Scan for the cell matching the given text and deliver its (X, Y) coordinate at center. 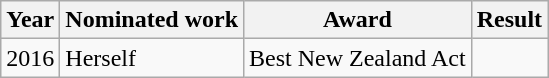
2016 (30, 58)
Result (509, 20)
Herself (152, 58)
Nominated work (152, 20)
Award (358, 20)
Year (30, 20)
Best New Zealand Act (358, 58)
